Output the [X, Y] coordinate of the center of the cell containing the given text.  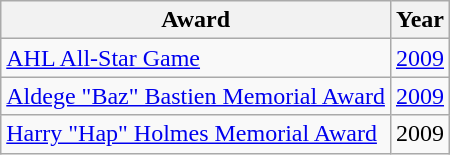
Year [420, 20]
Award [196, 20]
AHL All-Star Game [196, 58]
Aldege "Baz" Bastien Memorial Award [196, 96]
Harry "Hap" Holmes Memorial Award [196, 134]
